Search for the cell housing the specified text and yield its (x, y) center coordinate. 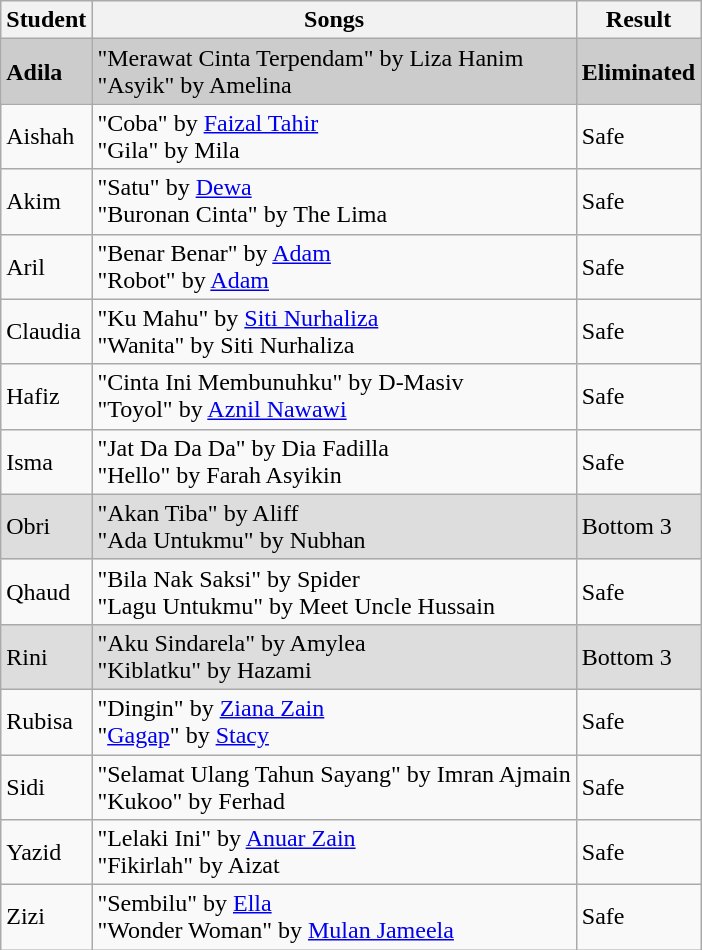
"Satu" by Dewa "Buronan Cinta" by The Lima (334, 202)
"Benar Benar" by Adam "Robot" by Adam (334, 266)
Qhaud (46, 592)
Eliminated (638, 72)
"Bila Nak Saksi" by Spider "Lagu Untukmu" by Meet Uncle Hussain (334, 592)
Obri (46, 526)
"Lelaki Ini" by Anuar Zain "Fikirlah" by Aizat (334, 852)
Hafiz (46, 396)
Adila (46, 72)
Rini (46, 656)
Sidi (46, 786)
Songs (334, 20)
"Akan Tiba" by Aliff "Ada Untukmu" by Nubhan (334, 526)
"Dingin" by Ziana Zain "Gagap" by Stacy (334, 722)
"Ku Mahu" by Siti Nurhaliza "Wanita" by Siti Nurhaliza (334, 332)
"Merawat Cinta Terpendam" by Liza Hanim "Asyik" by Amelina (334, 72)
"Cinta Ini Membunuhku" by D-Masiv "Toyol" by Aznil Nawawi (334, 396)
Aishah (46, 136)
"Coba" by Faizal Tahir "Gila" by Mila (334, 136)
Rubisa (46, 722)
"Selamat Ulang Tahun Sayang" by Imran Ajmain "Kukoo" by Ferhad (334, 786)
"Sembilu" by Ella "Wonder Woman" by Mulan Jameela (334, 918)
"Aku Sindarela" by Amylea "Kiblatku" by Hazami (334, 656)
Zizi (46, 918)
Akim (46, 202)
Student (46, 20)
Aril (46, 266)
Yazid (46, 852)
Isma (46, 462)
"Jat Da Da Da" by Dia Fadilla "Hello" by Farah Asyikin (334, 462)
Claudia (46, 332)
Result (638, 20)
